Locate the cell with the specified text and output its (x, y) center coordinate. 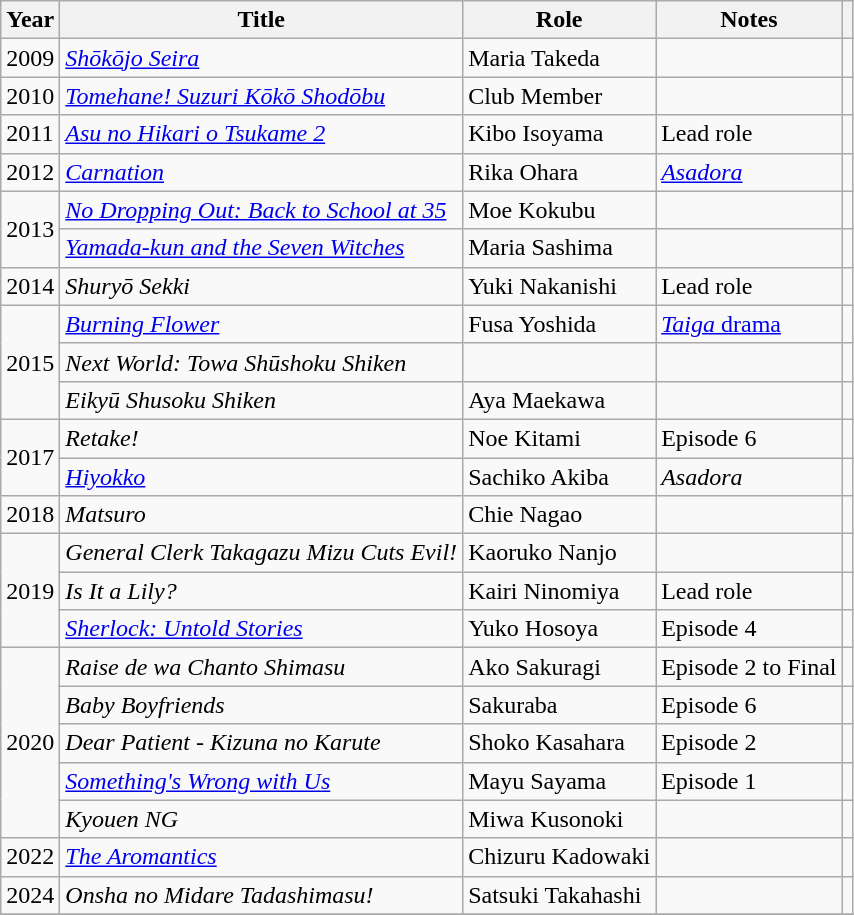
Maria Takeda (560, 58)
Chie Nagao (560, 515)
Dear Patient - Kizuna no Karute (262, 743)
No Dropping Out: Back to School at 35 (262, 210)
2018 (30, 515)
Maria Sashima (560, 248)
General Clerk Takagazu Mizu Cuts Evil! (262, 553)
Satsuki Takahashi (560, 895)
Shoko Kasahara (560, 743)
Sherlock: Untold Stories (262, 629)
2017 (30, 457)
2013 (30, 229)
2011 (30, 134)
2024 (30, 895)
Eikyū Shusoku Shiken (262, 400)
The Aromantics (262, 857)
Role (560, 20)
Kyouen NG (262, 819)
Is It a Lily? (262, 591)
Shōkōjo Seira (262, 58)
Club Member (560, 96)
Kibo Isoyama (560, 134)
Rika Ohara (560, 172)
Yuko Hosoya (560, 629)
Chizuru Kadowaki (560, 857)
2009 (30, 58)
Notes (749, 20)
Matsuro (262, 515)
Kairi Ninomiya (560, 591)
Sakuraba (560, 705)
Aya Maekawa (560, 400)
Year (30, 20)
Shuryō Sekki (262, 286)
Yuki Nakanishi (560, 286)
Next World: Towa Shūshoku Shiken (262, 362)
Baby Boyfriends (262, 705)
Title (262, 20)
Noe Kitami (560, 438)
Episode 4 (749, 629)
2020 (30, 743)
Asu no Hikari o Tsukame 2 (262, 134)
Episode 2 (749, 743)
Episode 1 (749, 781)
Carnation (262, 172)
Yamada-kun and the Seven Witches (262, 248)
Mayu Sayama (560, 781)
Miwa Kusonoki (560, 819)
Taiga drama (749, 324)
Tomehane! Suzuri Kōkō Shodōbu (262, 96)
Ako Sakuragi (560, 667)
Hiyokko (262, 477)
Retake! (262, 438)
2012 (30, 172)
Onsha no Midare Tadashimasu! (262, 895)
Kaoruko Nanjo (560, 553)
Sachiko Akiba (560, 477)
2014 (30, 286)
2015 (30, 362)
Raise de wa Chanto Shimasu (262, 667)
2022 (30, 857)
Moe Kokubu (560, 210)
Burning Flower (262, 324)
2010 (30, 96)
Something's Wrong with Us (262, 781)
2019 (30, 591)
Episode 2 to Final (749, 667)
Fusa Yoshida (560, 324)
